Locate the cell with the specified text and output its (x, y) center coordinate. 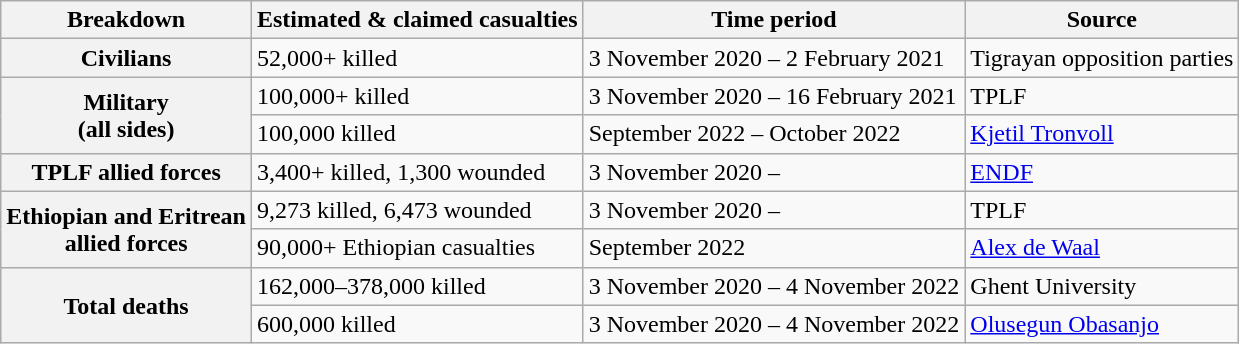
Alex de Waal (1102, 248)
Ghent University (1102, 286)
Kjetil Tronvoll (1102, 134)
Estimated & claimed casualties (417, 20)
Tigrayan opposition parties (1102, 58)
3 November 2020 – 2 February 2021 (774, 58)
Breakdown (126, 20)
Source (1102, 20)
Ethiopian and Eritreanallied forces (126, 229)
90,000+ Ethiopian casualties (417, 248)
ENDF (1102, 172)
100,000 killed (417, 134)
September 2022 – October 2022 (774, 134)
September 2022 (774, 248)
Civilians (126, 58)
Total deaths (126, 305)
100,000+ killed (417, 96)
Olusegun Obasanjo (1102, 324)
TPLF allied forces (126, 172)
Time period (774, 20)
52,000+ killed (417, 58)
600,000 killed (417, 324)
162,000–378,000 killed (417, 286)
3 November 2020 – 16 February 2021 (774, 96)
9,273 killed, 6,473 wounded (417, 210)
Military(all sides) (126, 115)
3,400+ killed, 1,300 wounded (417, 172)
